Detect which cell encompasses the target text, then output its (X, Y) center coordinate. 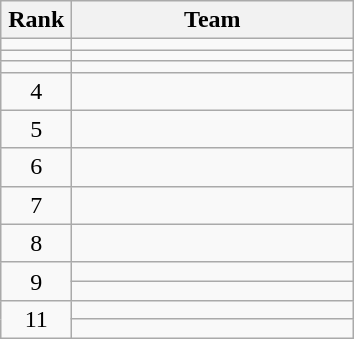
7 (36, 205)
8 (36, 243)
9 (36, 281)
6 (36, 167)
Team (212, 20)
Rank (36, 20)
11 (36, 319)
5 (36, 129)
4 (36, 91)
